Output the [x, y] coordinate of the center of the cell containing the given text.  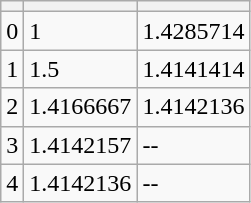
2 [12, 107]
1.4166667 [80, 107]
1.4142157 [80, 145]
4 [12, 183]
3 [12, 145]
1.5 [80, 69]
1.4141414 [194, 69]
1.4285714 [194, 31]
0 [12, 31]
